Identify which cell holds the provided text, then report its [x, y] central coordinate. 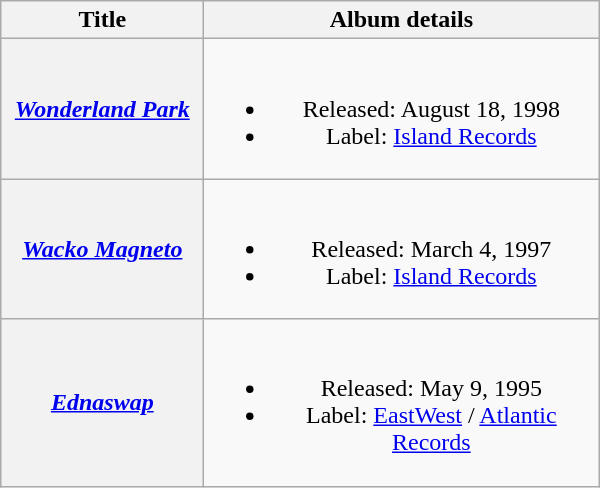
Ednaswap [102, 402]
Released: March 4, 1997Label: Island Records [402, 249]
Wacko Magneto [102, 249]
Album details [402, 20]
Wonderland Park [102, 109]
Released: May 9, 1995Label: EastWest / Atlantic Records [402, 402]
Title [102, 20]
Released: August 18, 1998Label: Island Records [402, 109]
